Determine the (x, y) coordinate at the center of the cell enclosing the given text.  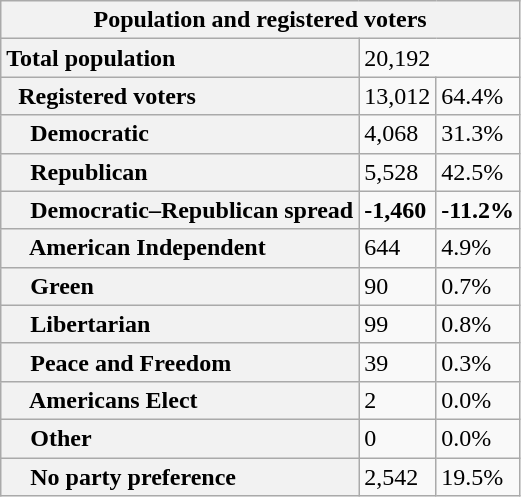
2 (398, 400)
Republican (180, 172)
19.5% (478, 477)
Libertarian (180, 324)
Americans Elect (180, 400)
Registered voters (180, 96)
Other (180, 438)
31.3% (478, 134)
-11.2% (478, 210)
Green (180, 286)
0.7% (478, 286)
Democratic–Republican spread (180, 210)
No party preference (180, 477)
0.8% (478, 324)
Total population (180, 58)
0 (398, 438)
644 (398, 248)
-1,460 (398, 210)
Peace and Freedom (180, 362)
64.4% (478, 96)
13,012 (398, 96)
0.3% (478, 362)
42.5% (478, 172)
Population and registered voters (260, 20)
Democratic (180, 134)
2,542 (398, 477)
90 (398, 286)
4.9% (478, 248)
20,192 (440, 58)
American Independent (180, 248)
99 (398, 324)
39 (398, 362)
5,528 (398, 172)
4,068 (398, 134)
